Identify which cell holds the provided text, then report its [X, Y] central coordinate. 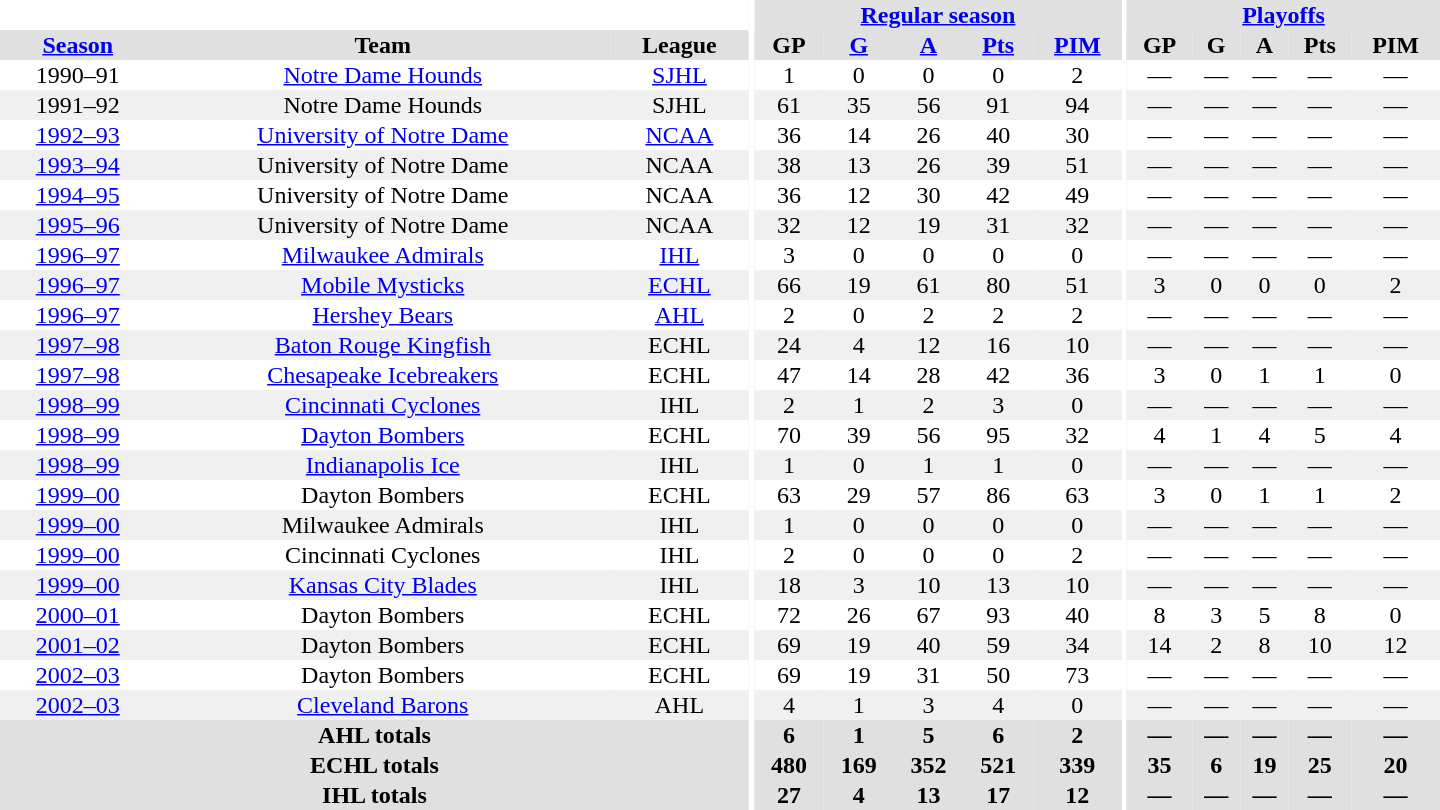
1994–95 [78, 195]
521 [998, 765]
1990–91 [78, 75]
70 [789, 435]
34 [1078, 645]
38 [789, 165]
Kansas City Blades [383, 585]
25 [1320, 765]
339 [1078, 765]
93 [998, 615]
AHL totals [374, 735]
20 [1396, 765]
28 [929, 375]
League [680, 45]
Mobile Mysticks [383, 285]
72 [789, 615]
59 [998, 645]
17 [998, 795]
Chesapeake Icebreakers [383, 375]
47 [789, 375]
91 [998, 105]
94 [1078, 105]
18 [789, 585]
16 [998, 345]
Indianapolis Ice [383, 465]
24 [789, 345]
Hershey Bears [383, 315]
95 [998, 435]
66 [789, 285]
29 [859, 495]
2001–02 [78, 645]
1993–94 [78, 165]
Season [78, 45]
80 [998, 285]
Cleveland Barons [383, 705]
352 [929, 765]
86 [998, 495]
1992–93 [78, 135]
57 [929, 495]
50 [998, 675]
1995–96 [78, 225]
ECHL totals [374, 765]
Regular season [938, 15]
2000–01 [78, 615]
27 [789, 795]
1991–92 [78, 105]
480 [789, 765]
67 [929, 615]
Baton Rouge Kingfish [383, 345]
49 [1078, 195]
IHL totals [374, 795]
169 [859, 765]
Team [383, 45]
73 [1078, 675]
Playoffs [1284, 15]
